Capture the cell that displays the provided text and extract its [x, y] central coordinate. 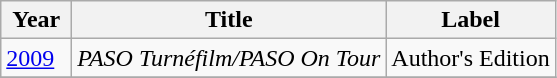
PASO Turnéfilm/PASO On Tour [229, 58]
2009 [36, 58]
Label [470, 20]
Title [229, 20]
Author's Edition [470, 58]
Year [36, 20]
